Capture the cell that displays the provided text and extract its (x, y) central coordinate. 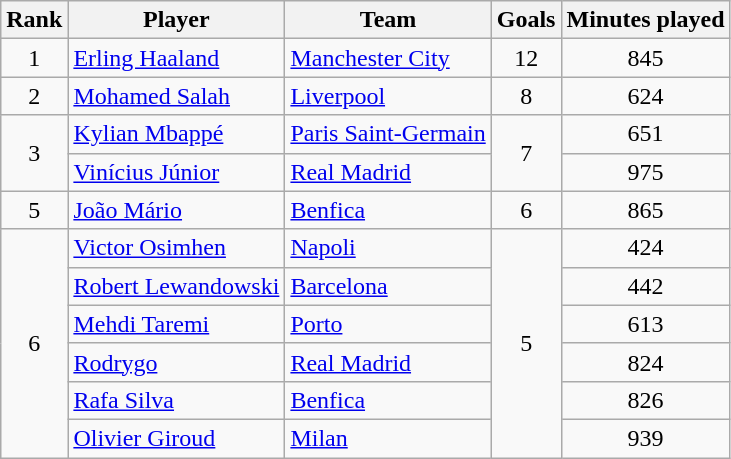
Vinícius Júnior (176, 172)
7 (526, 153)
Mehdi Taremi (176, 324)
2 (34, 96)
Goals (526, 20)
Rank (34, 20)
651 (646, 134)
Milan (388, 438)
Rodrygo (176, 362)
826 (646, 400)
939 (646, 438)
824 (646, 362)
442 (646, 286)
Barcelona (388, 286)
João Mário (176, 210)
1 (34, 58)
624 (646, 96)
424 (646, 248)
8 (526, 96)
Victor Osimhen (176, 248)
975 (646, 172)
Rafa Silva (176, 400)
865 (646, 210)
Olivier Giroud (176, 438)
Manchester City (388, 58)
Liverpool (388, 96)
Paris Saint-Germain (388, 134)
3 (34, 153)
Minutes played (646, 20)
Mohamed Salah (176, 96)
613 (646, 324)
Team (388, 20)
Erling Haaland (176, 58)
Player (176, 20)
Napoli (388, 248)
12 (526, 58)
Robert Lewandowski (176, 286)
845 (646, 58)
Porto (388, 324)
Kylian Mbappé (176, 134)
